Return the (X, Y) coordinate for the center point of the cell that contains the specified text.  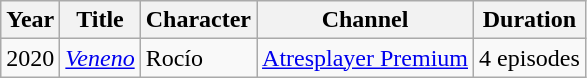
Year (30, 20)
Atresplayer Premium (366, 58)
2020 (30, 58)
Duration (530, 20)
Veneno (100, 58)
Title (100, 20)
Channel (366, 20)
4 episodes (530, 58)
Rocío (198, 58)
Character (198, 20)
